Locate the cell with the specified text and output its [x, y] center coordinate. 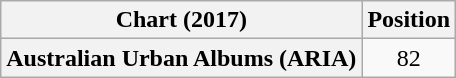
Australian Urban Albums (ARIA) [182, 58]
82 [409, 58]
Chart (2017) [182, 20]
Position [409, 20]
